Search for the cell housing the specified text and yield its (x, y) center coordinate. 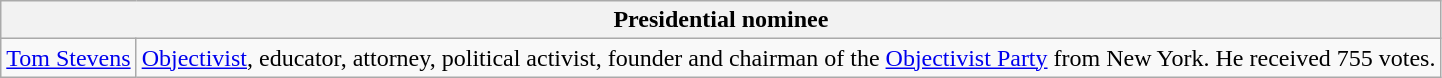
Presidential nominee (721, 20)
Tom Stevens (68, 58)
Objectivist, educator, attorney, political activist, founder and chairman of the Objectivist Party from New York. He received 755 votes. (788, 58)
